Search for the cell housing the specified text and yield its [x, y] center coordinate. 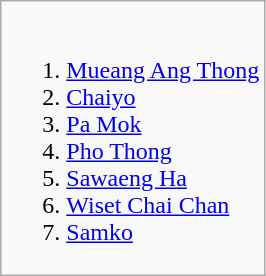
Mueang Ang ThongChaiyoPa MokPho ThongSawaeng HaWiset Chai ChanSamko [133, 138]
